Search for the cell housing the specified text and yield its (x, y) center coordinate. 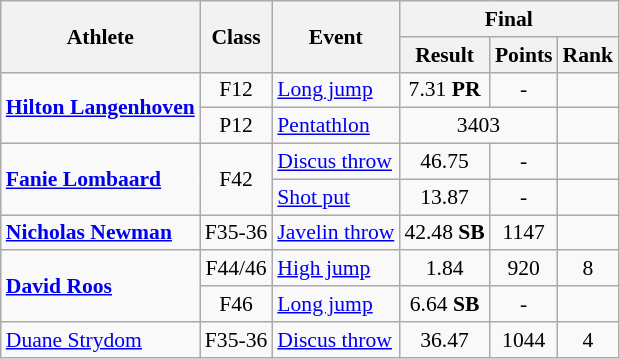
920 (524, 269)
Athlete (100, 36)
42.48 SB (444, 233)
1147 (524, 233)
4 (588, 340)
Fanie Lombaard (100, 180)
8 (588, 269)
Shot put (336, 197)
Nicholas Newman (100, 233)
Result (444, 55)
High jump (336, 269)
1044 (524, 340)
Class (236, 36)
Duane Strydom (100, 340)
Event (336, 36)
Pentathlon (336, 126)
6.64 SB (444, 304)
Points (524, 55)
46.75 (444, 162)
7.31 PR (444, 90)
Rank (588, 55)
Hilton Langenhoven (100, 108)
F46 (236, 304)
36.47 (444, 340)
David Roos (100, 286)
F44/46 (236, 269)
Javelin throw (336, 233)
Final (508, 19)
F42 (236, 180)
13.87 (444, 197)
3403 (478, 126)
1.84 (444, 269)
P12 (236, 126)
F12 (236, 90)
